For the text-containing cell, return its midpoint in (X, Y) coordinate format. 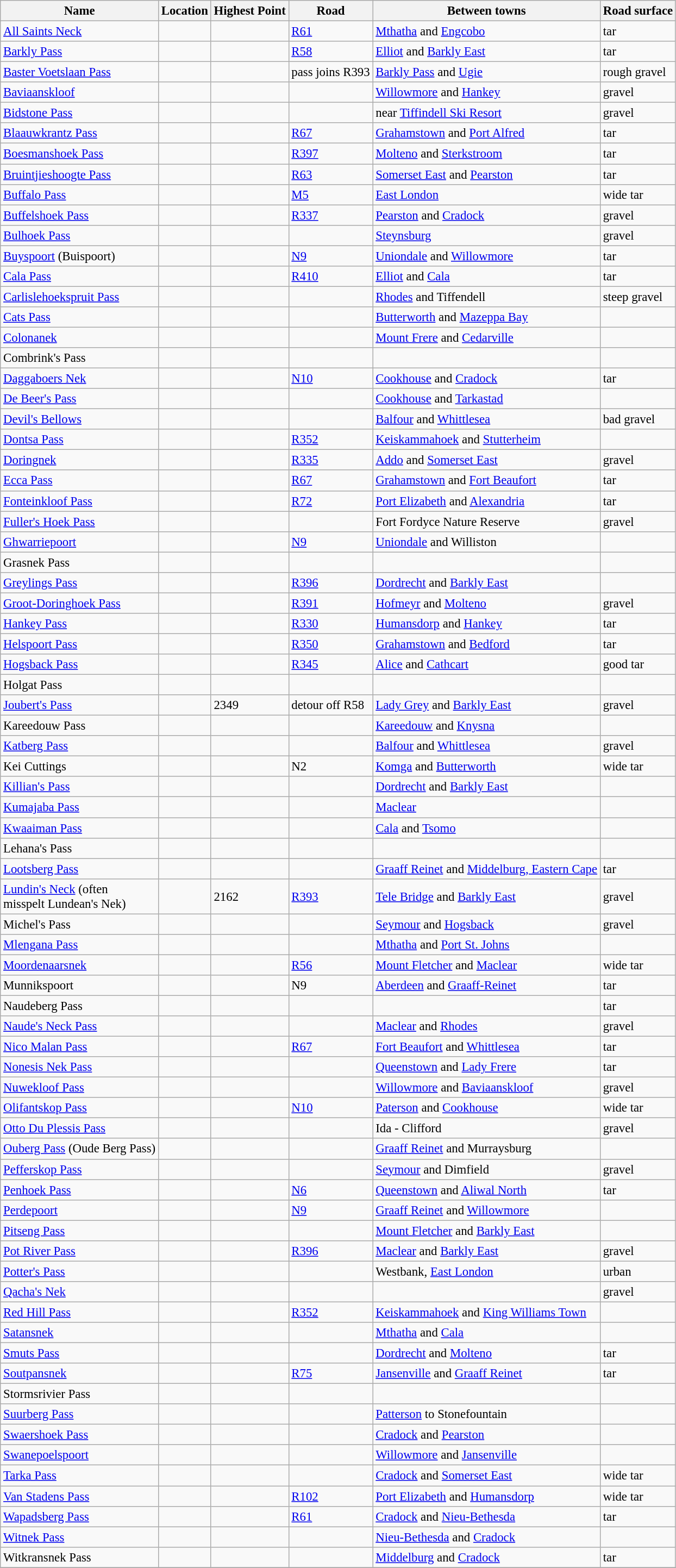
Graaff Reinet and Middelburg, Eastern Cape (486, 869)
Dontsa Pass (79, 440)
Greylings Pass (79, 583)
Nuwekloof Pass (79, 1088)
Mthatha and Port St. Johns (486, 945)
Combrink's Pass (79, 358)
Jansenville and Graaff Reinet (486, 1373)
Otto Du Plessis Pass (79, 1128)
All Saints Neck (79, 32)
Westbank, East London (486, 1271)
Michel's Pass (79, 924)
Nonesis Nek Pass (79, 1067)
Mlengana Pass (79, 945)
Joubert's Pass (79, 705)
Katberg Pass (79, 746)
Maclear (486, 807)
Road (330, 11)
Grahamstown and Fort Beaufort (486, 481)
Uniondale and Williston (486, 542)
Grahamstown and Bedford (486, 644)
Fort Fordyce Nature Reserve (486, 522)
Kareedouw and Knysna (486, 726)
Willowmore and Hankey (486, 92)
Daggaboers Nek (79, 379)
Location (185, 11)
Nico Malan Pass (79, 1047)
Baviaanskloof (79, 92)
Groot-Doringhoek Pass (79, 603)
N2 (330, 767)
Kei Cuttings (79, 767)
Bulhoek Pass (79, 235)
Somerset East and Pearston (486, 174)
Lootsberg Pass (79, 869)
Uniondale and Willowmore (486, 256)
R337 (330, 215)
good tar (638, 664)
Buffelshoek Pass (79, 215)
Stormsrivier Pass (79, 1394)
Name (79, 11)
Queenstown and Lady Frere (486, 1067)
R410 (330, 277)
Witnek Pass (79, 1537)
2349 (250, 705)
Elliot and Cala (486, 277)
Grahamstown and Port Alfred (486, 133)
R56 (330, 965)
Kwaaiman Pass (79, 828)
Cookhouse and Tarkastad (486, 399)
Kareedouw Pass (79, 726)
near Tiffindell Ski Resort (486, 113)
Perdepoort (79, 1210)
Cala and Tsomo (486, 828)
urban (638, 1271)
Swaershoek Pass (79, 1435)
Between towns (486, 11)
Graaff Reinet and Murraysburg (486, 1149)
Elliot and Barkly East (486, 52)
Fonteinkloof Pass (79, 501)
Cradock and Pearston (486, 1435)
Lehana's Pass (79, 848)
Blaauwkrantz Pass (79, 133)
Ouberg Pass (Oude Berg Pass) (79, 1149)
Holgat Pass (79, 685)
Butterworth and Mazeppa Bay (486, 317)
R330 (330, 624)
Bidstone Pass (79, 113)
Maclear and Barkly East (486, 1251)
Addo and Somerset East (486, 460)
2162 (250, 896)
R345 (330, 664)
East London (486, 195)
Colonanek (79, 337)
Highest Point (250, 11)
Cala Pass (79, 277)
Bruintjieshoogte Pass (79, 174)
Pitseng Pass (79, 1231)
Smuts Pass (79, 1353)
Boesmanshoek Pass (79, 154)
R63 (330, 174)
Cookhouse and Cradock (486, 379)
Maclear and Rhodes (486, 1026)
Mthatha and Engcobo (486, 32)
Pefferskop Pass (79, 1169)
Hankey Pass (79, 624)
Potter's Pass (79, 1271)
Ecca Pass (79, 481)
Buyspoort (Buispoort) (79, 256)
Willowmore and Baviaanskloof (486, 1088)
Wapadsberg Pass (79, 1516)
Witkransnek Pass (79, 1557)
pass joins R393 (330, 72)
Steynsburg (486, 235)
R350 (330, 644)
Paterson and Cookhouse (486, 1108)
Humansdorp and Hankey (486, 624)
Barkly Pass (79, 52)
Willowmore and Jansenville (486, 1456)
Seymour and Dimfield (486, 1169)
Munnikspoort (79, 986)
bad gravel (638, 419)
R75 (330, 1373)
Baster Voetslaan Pass (79, 72)
Moordenaarsnek (79, 965)
Seymour and Hogsback (486, 924)
Satansnek (79, 1333)
Mthatha and Cala (486, 1333)
Naude's Neck Pass (79, 1026)
Graaff Reinet and Willowmore (486, 1210)
Mount Fletcher and Barkly East (486, 1231)
Pot River Pass (79, 1251)
Queenstown and Aliwal North (486, 1190)
Tarka Pass (79, 1476)
Pearston and Cradock (486, 215)
Hofmeyr and Molteno (486, 603)
Cradock and Nieu-Bethesda (486, 1516)
Qacha's Nek (79, 1292)
Lundin's Neck (oftenmisspelt Lundean's Nek) (79, 896)
Komga and Butterworth (486, 767)
Port Elizabeth and Humansdorp (486, 1496)
R58 (330, 52)
R393 (330, 896)
Mount Fletcher and Maclear (486, 965)
Nieu-Bethesda and Cradock (486, 1537)
Ida - Clifford (486, 1128)
rough gravel (638, 72)
Lady Grey and Barkly East (486, 705)
R72 (330, 501)
Red Hill Pass (79, 1312)
Devil's Bellows (79, 419)
Port Elizabeth and Alexandria (486, 501)
N6 (330, 1190)
Fuller's Hoek Pass (79, 522)
Dordrecht and Molteno (486, 1353)
steep gravel (638, 297)
Keiskammahoek and King Williams Town (486, 1312)
Suurberg Pass (79, 1414)
R335 (330, 460)
Rhodes and Tiffendell (486, 297)
Kumajaba Pass (79, 807)
Cats Pass (79, 317)
Road surface (638, 11)
detour off R58 (330, 705)
Patterson to Stonefountain (486, 1414)
Cradock and Somerset East (486, 1476)
Soutpansnek (79, 1373)
Mount Frere and Cedarville (486, 337)
Ghwarriepoort (79, 542)
Barkly Pass and Ugie (486, 72)
Naudeberg Pass (79, 1006)
De Beer's Pass (79, 399)
Middelburg and Cradock (486, 1557)
Grasnek Pass (79, 562)
Aberdeen and Graaff-Reinet (486, 986)
Doringnek (79, 460)
Carlislehoekspruit Pass (79, 297)
M5 (330, 195)
R391 (330, 603)
Killian's Pass (79, 787)
Swanepoelspoort (79, 1456)
Hogsback Pass (79, 664)
Fort Beaufort and Whittlesea (486, 1047)
Penhoek Pass (79, 1190)
Keiskammahoek and Stutterheim (486, 440)
Molteno and Sterkstroom (486, 154)
Helspoort Pass (79, 644)
R102 (330, 1496)
Alice and Cathcart (486, 664)
Buffalo Pass (79, 195)
Van Stadens Pass (79, 1496)
R397 (330, 154)
Olifantskop Pass (79, 1108)
Tele Bridge and Barkly East (486, 896)
